Search for the cell housing the specified text and yield its (x, y) center coordinate. 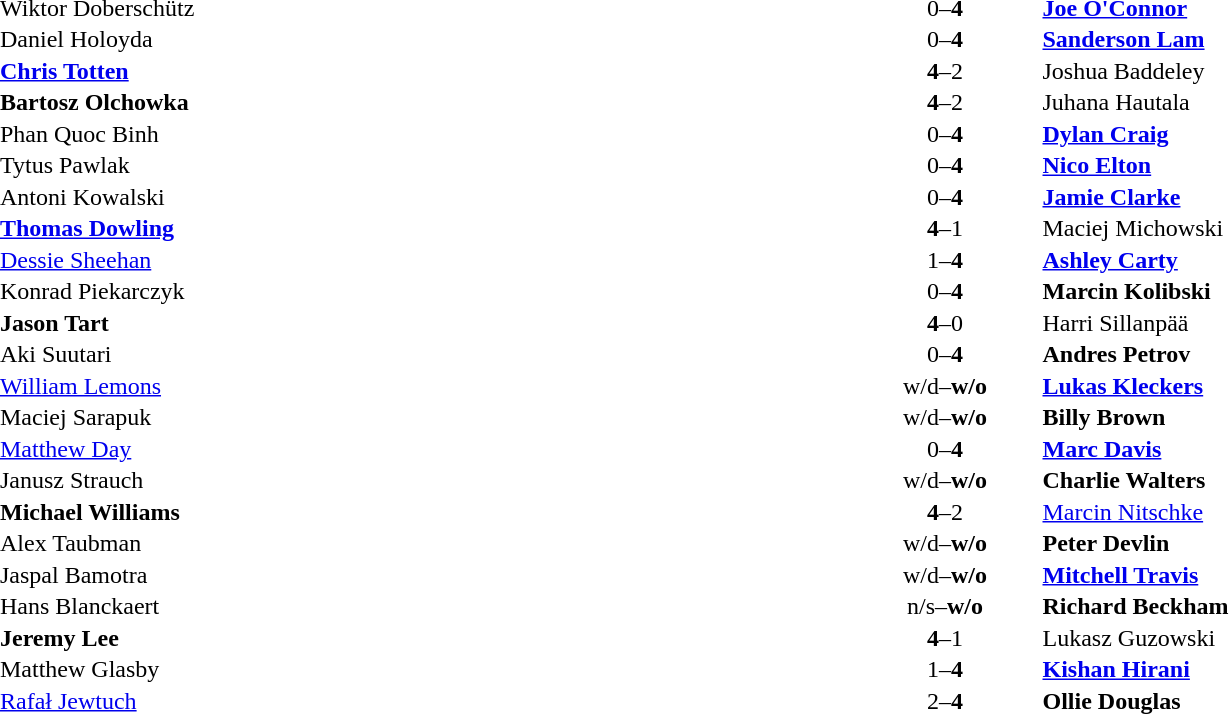
4–0 (944, 323)
n/s–w/o (944, 607)
